Return the (X, Y) coordinate for the center point of the cell that contains the specified text.  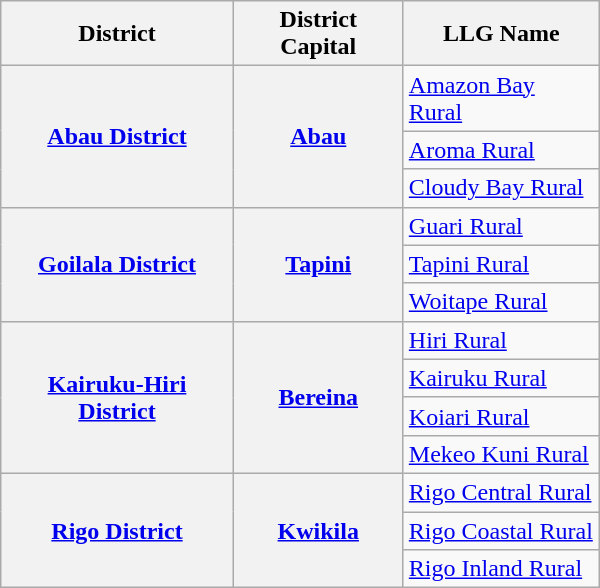
Kairuku-Hiri District (117, 397)
Rigo Coastal Rural (501, 531)
Mekeo Kuni Rural (501, 454)
Tapini (318, 264)
Rigo Inland Rural (501, 569)
Tapini Rural (501, 264)
Goilala District (117, 264)
Guari Rural (501, 226)
Amazon Bay Rural (501, 98)
District (117, 34)
Kairuku Rural (501, 378)
Bereina (318, 397)
Koiari Rural (501, 416)
Hiri Rural (501, 340)
Rigo District (117, 530)
LLG Name (501, 34)
Woitape Rural (501, 302)
District Capital (318, 34)
Aroma Rural (501, 150)
Abau (318, 136)
Abau District (117, 136)
Rigo Central Rural (501, 492)
Cloudy Bay Rural (501, 188)
Kwikila (318, 530)
